Pinpoint the cell where the given text exists, returning its (x, y) midpoint coordinate. 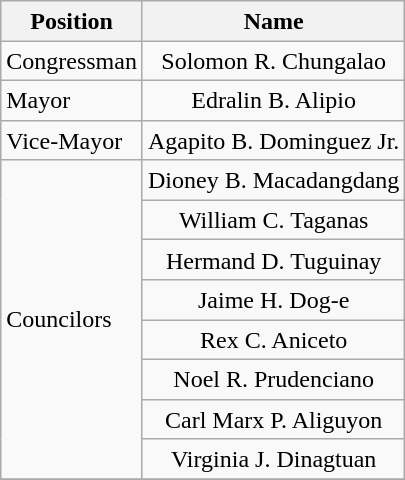
Position (72, 21)
Noel R. Prudenciano (273, 379)
William C. Taganas (273, 220)
Carl Marx P. Aliguyon (273, 419)
Edralin B. Alipio (273, 100)
Solomon R. Chungalao (273, 61)
Vice-Mayor (72, 140)
Name (273, 21)
Rex C. Aniceto (273, 340)
Mayor (72, 100)
Congressman (72, 61)
Agapito B. Dominguez Jr. (273, 140)
Dioney B. Macadangdang (273, 180)
Hermand D. Tuguinay (273, 260)
Virginia J. Dinagtuan (273, 459)
Jaime H. Dog-e (273, 300)
Councilors (72, 320)
